For the text-containing cell, return its midpoint in [x, y] coordinate format. 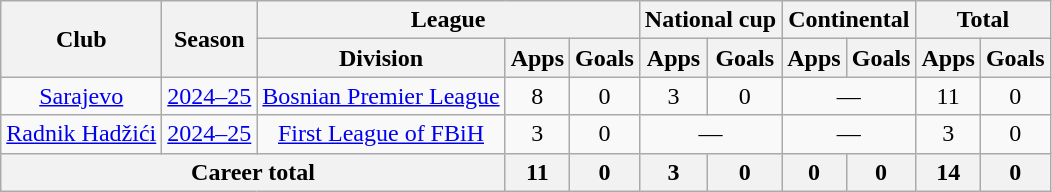
National cup [710, 20]
First League of FBiH [381, 134]
Club [82, 39]
Total [983, 20]
8 [537, 96]
Sarajevo [82, 96]
14 [948, 172]
League [448, 20]
Radnik Hadžići [82, 134]
Division [381, 58]
Season [210, 39]
Career total [253, 172]
Bosnian Premier League [381, 96]
Continental [849, 20]
